Pinpoint the cell where the given text exists, returning its [x, y] midpoint coordinate. 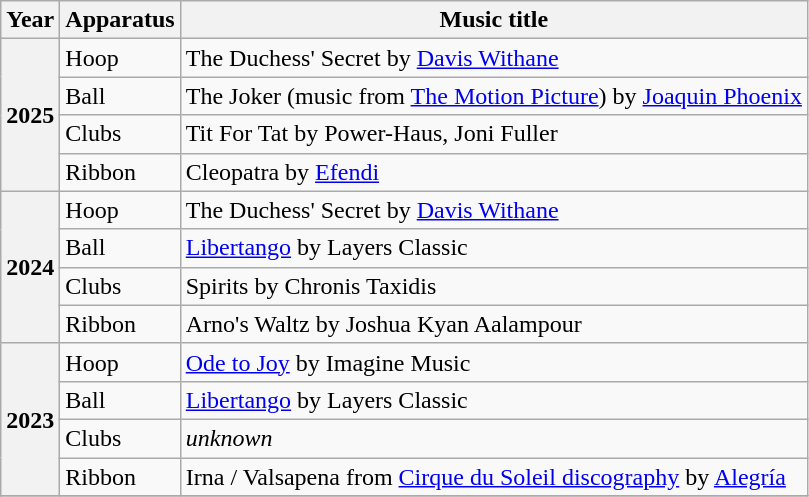
2023 [30, 419]
unknown [494, 438]
Ode to Joy by Imagine Music [494, 362]
Tit For Tat by Power-Haus, Joni Fuller [494, 134]
Year [30, 20]
Spirits by Chronis Taxidis [494, 286]
2024 [30, 267]
Music title [494, 20]
Cleopatra by Efendi [494, 172]
Arno's Waltz by Joshua Kyan Aalampour [494, 324]
The Joker (music from The Motion Picture) by Joaquin Phoenix [494, 96]
2025 [30, 115]
Irna / Valsapena from Cirque du Soleil discography by Alegría [494, 477]
Apparatus [120, 20]
